Return (x, y) of the center of cell containing provided text 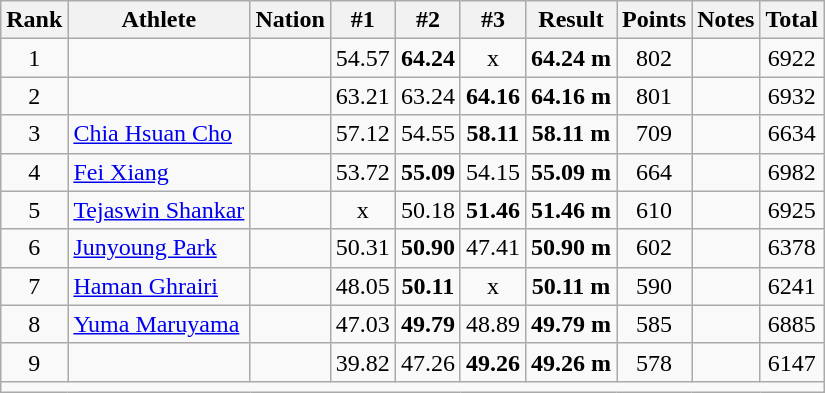
39.82 (362, 362)
590 (654, 286)
585 (654, 324)
Haman Ghrairi (159, 286)
Result (570, 20)
50.11 m (570, 286)
5 (34, 210)
6 (34, 248)
51.46 (492, 210)
578 (654, 362)
Nation (290, 20)
50.18 (428, 210)
Fei Xiang (159, 172)
58.11 (492, 134)
Chia Hsuan Cho (159, 134)
Notes (726, 20)
Points (654, 20)
49.26 (492, 362)
1 (34, 58)
3 (34, 134)
602 (654, 248)
47.41 (492, 248)
6922 (792, 58)
Total (792, 20)
6932 (792, 96)
6241 (792, 286)
48.89 (492, 324)
54.15 (492, 172)
55.09 (428, 172)
47.03 (362, 324)
50.90 m (570, 248)
64.24 m (570, 58)
64.24 (428, 58)
6147 (792, 362)
Yuma Maruyama (159, 324)
64.16 m (570, 96)
50.90 (428, 248)
Junyoung Park (159, 248)
54.57 (362, 58)
54.55 (428, 134)
#1 (362, 20)
6378 (792, 248)
57.12 (362, 134)
Tejaswin Shankar (159, 210)
8 (34, 324)
Rank (34, 20)
4 (34, 172)
63.21 (362, 96)
55.09 m (570, 172)
50.11 (428, 286)
53.72 (362, 172)
610 (654, 210)
50.31 (362, 248)
709 (654, 134)
7 (34, 286)
2 (34, 96)
49.79 (428, 324)
Athlete (159, 20)
48.05 (362, 286)
6925 (792, 210)
802 (654, 58)
63.24 (428, 96)
6885 (792, 324)
801 (654, 96)
49.79 m (570, 324)
49.26 m (570, 362)
6634 (792, 134)
9 (34, 362)
#3 (492, 20)
64.16 (492, 96)
51.46 m (570, 210)
58.11 m (570, 134)
47.26 (428, 362)
664 (654, 172)
#2 (428, 20)
6982 (792, 172)
